Scan for the cell matching the given text and deliver its [X, Y] coordinate at center. 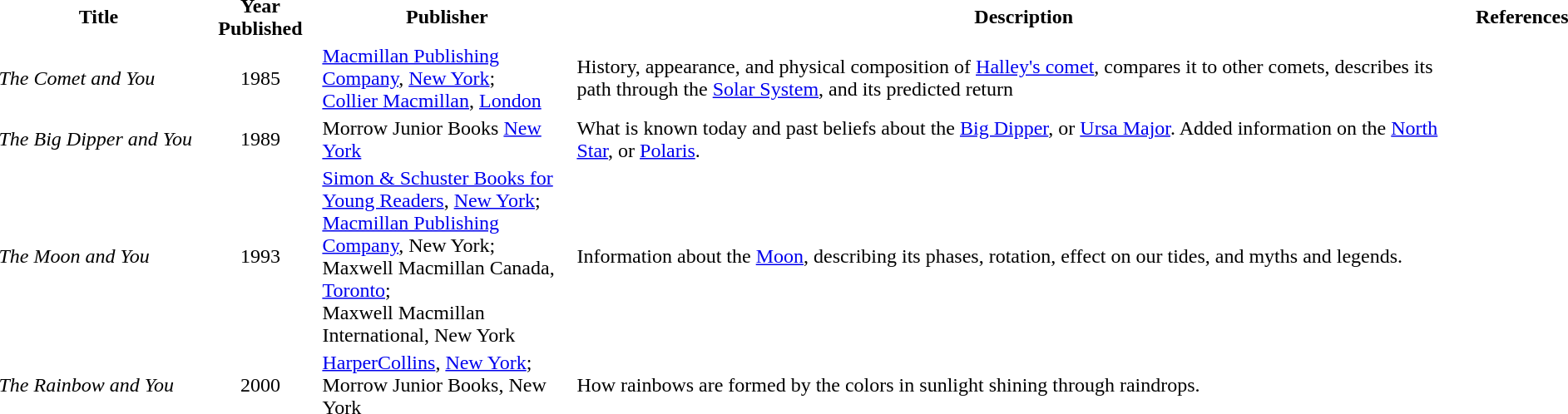
What is known today and past beliefs about the Big Dipper, or Ursa Major. Added information on the North Star, or Polaris. [1024, 140]
1993 [260, 256]
Information about the Moon, describing its phases, rotation, effect on our tides, and myths and legends. [1024, 256]
1989 [260, 140]
1985 [260, 78]
Morrow Junior Books New York [448, 140]
Macmillan Publishing Company, New York;Collier Macmillan, London [448, 78]
